Detect which cell encompasses the target text, then output its [X, Y] center coordinate. 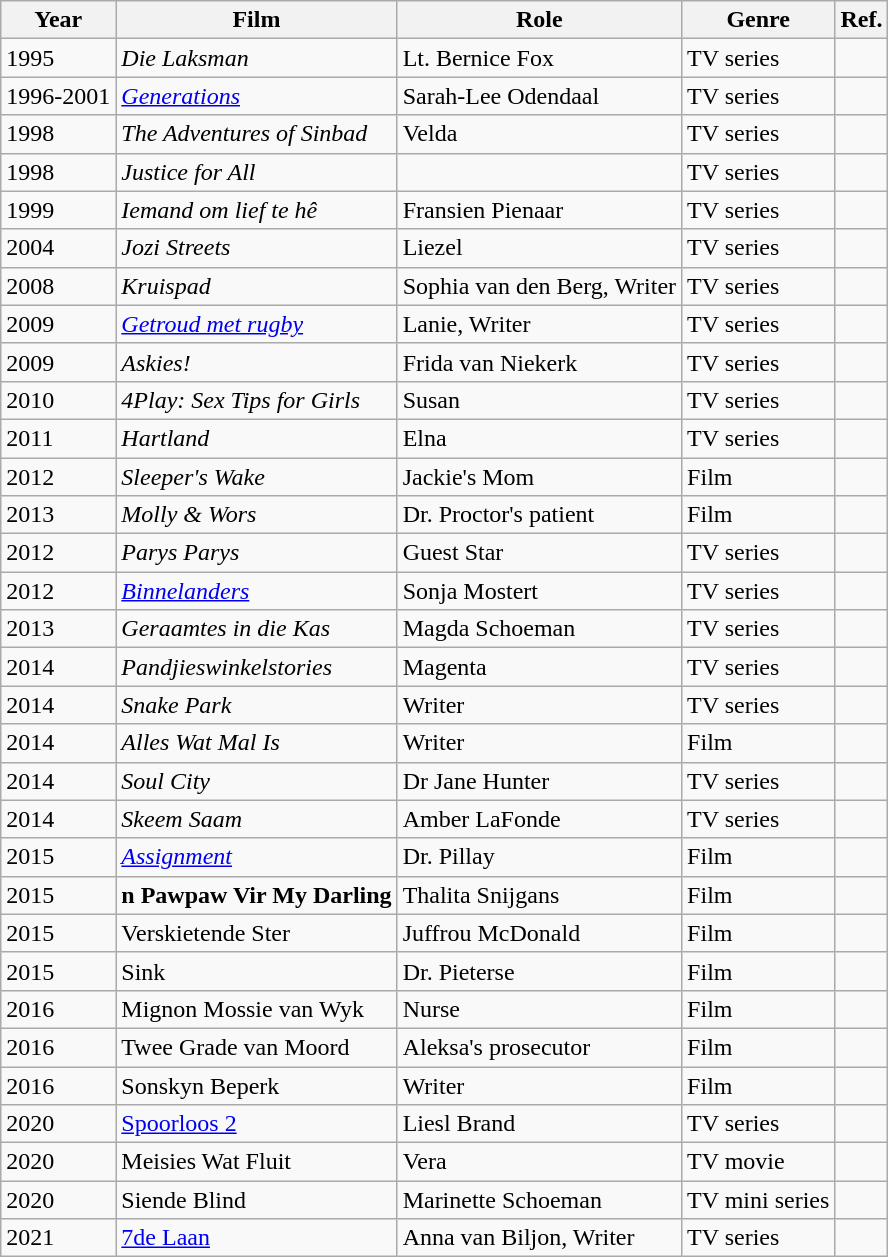
Magenta [539, 667]
Alles Wat Mal Is [256, 743]
Susan [539, 400]
Justice for All [256, 172]
Generations [256, 96]
Genre [758, 20]
Marinette Schoeman [539, 1200]
Lt. Bernice Fox [539, 58]
2010 [58, 400]
Role [539, 20]
2004 [58, 248]
Askies! [256, 362]
Meisies Wat Fluit [256, 1162]
Geraamtes in die Kas [256, 629]
1995 [58, 58]
Snake Park [256, 705]
Year [58, 20]
Hartland [256, 438]
Sophia van den Berg, Writer [539, 286]
2011 [58, 438]
Twee Grade van Moord [256, 1047]
Iemand om lief te hê [256, 210]
Dr. Proctor's patient [539, 515]
1999 [58, 210]
Dr. Pillay [539, 857]
Ref. [862, 20]
Spoorloos 2 [256, 1124]
TV movie [758, 1162]
Skeem Saam [256, 819]
Binnelanders [256, 591]
Pandjieswinkelstories [256, 667]
The Adventures of Sinbad [256, 134]
Juffrou McDonald [539, 933]
Sink [256, 971]
Liezel [539, 248]
Liesl Brand [539, 1124]
Guest Star [539, 553]
n Pawpaw Vir My Darling [256, 895]
Fransien Pienaar [539, 210]
Vera [539, 1162]
1996-2001 [58, 96]
Soul City [256, 781]
Thalita Snijgans [539, 895]
Dr. Pieterse [539, 971]
2008 [58, 286]
Getroud met rugby [256, 324]
Magda Schoeman [539, 629]
7de Laan [256, 1238]
2021 [58, 1238]
Sarah-Lee Odendaal [539, 96]
Jackie's Mom [539, 477]
Nurse [539, 1009]
Molly & Wors [256, 515]
Amber LaFonde [539, 819]
Sonja Mostert [539, 591]
Sonskyn Beperk [256, 1085]
Frida van Niekerk [539, 362]
Jozi Streets [256, 248]
Sleeper's Wake [256, 477]
Dr Jane Hunter [539, 781]
Assignment [256, 857]
Elna [539, 438]
Mignon Mossie van Wyk [256, 1009]
TV mini series [758, 1200]
4Play: Sex Tips for Girls [256, 400]
Die Laksman [256, 58]
Kruispad [256, 286]
Verskietende Ster [256, 933]
Anna van Biljon, Writer [539, 1238]
Siende Blind [256, 1200]
Velda [539, 134]
Lanie, Writer [539, 324]
Aleksa's prosecutor [539, 1047]
Parys Parys [256, 553]
